Find where the given text appears and provide that cell's center as (x, y) coordinate. 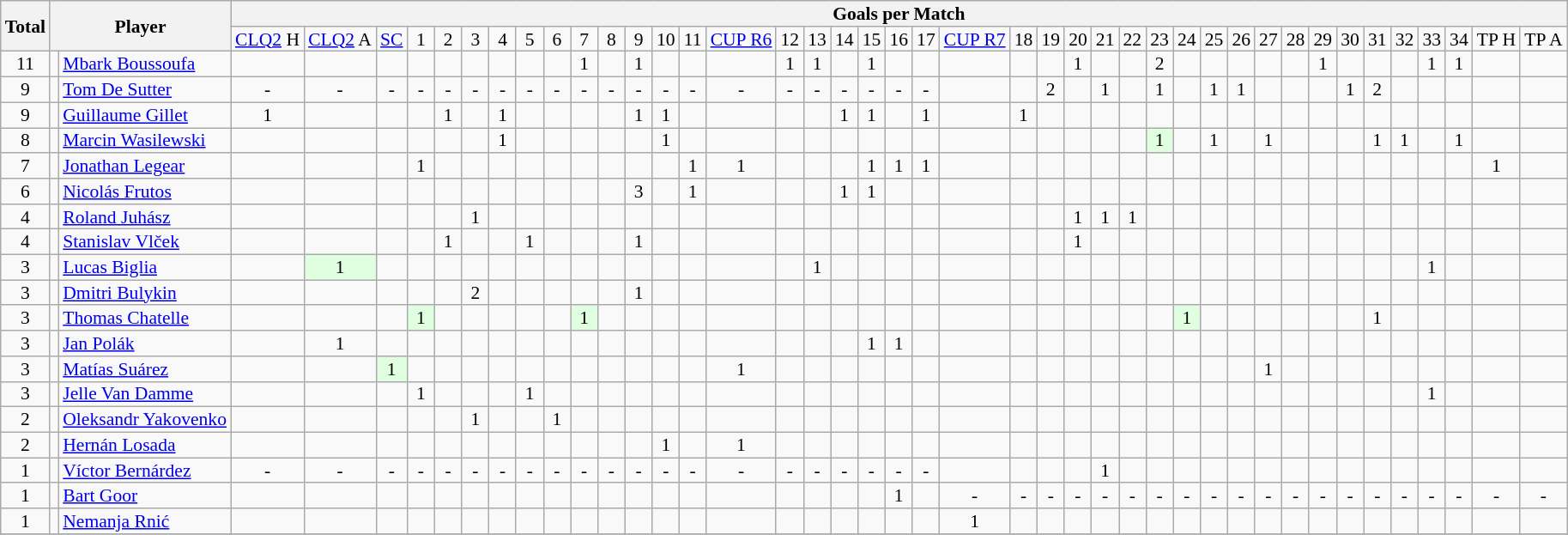
Thomas Chatelle (144, 319)
29 (1323, 40)
Marcin Wasilewski (144, 141)
Jan Polák (144, 343)
25 (1214, 40)
27 (1268, 40)
14 (845, 40)
Matías Suárez (144, 369)
CLQ2 H (268, 40)
Jelle Van Damme (144, 394)
Bart Goor (144, 496)
TP A (1543, 40)
CUP R6 (742, 40)
Goals per Match (899, 14)
18 (1024, 40)
CLQ2 A (340, 40)
10 (666, 40)
15 (872, 40)
Tom De Sutter (144, 90)
32 (1405, 40)
30 (1350, 40)
Mbark Boussoufa (144, 64)
TP H (1497, 40)
5 (530, 40)
Guillaume Gillet (144, 115)
23 (1159, 40)
22 (1133, 40)
CUP R7 (975, 40)
20 (1078, 40)
Oleksandr Yakovenko (144, 420)
31 (1377, 40)
Hernán Losada (144, 446)
34 (1459, 40)
Víctor Bernárdez (144, 471)
Jonathan Legear (144, 166)
SC (391, 40)
26 (1241, 40)
Lucas Biglia (144, 268)
12 (790, 40)
Nicolás Frutos (144, 192)
Dmitri Bulykin (144, 293)
Nemanja Rnić (144, 521)
16 (899, 40)
21 (1105, 40)
28 (1296, 40)
Player (141, 26)
19 (1050, 40)
24 (1187, 40)
17 (926, 40)
Roland Juhász (144, 217)
Stanislav Vlček (144, 242)
13 (817, 40)
Total (26, 26)
33 (1432, 40)
